Return the (x, y) coordinate for the center point of the cell that contains the specified text.  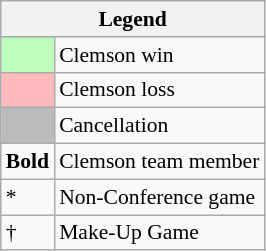
Make-Up Game (159, 233)
Non-Conference game (159, 197)
* (28, 197)
Clemson team member (159, 162)
Bold (28, 162)
Cancellation (159, 126)
Legend (133, 19)
Clemson win (159, 55)
† (28, 233)
Clemson loss (159, 90)
